Scan for the cell matching the given text and deliver its (x, y) coordinate at center. 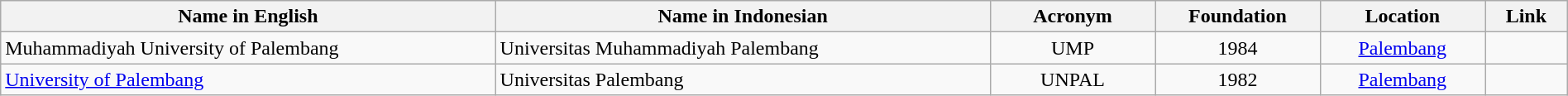
Name in Indonesian (743, 17)
1982 (1237, 79)
Acronym (1072, 17)
UNPAL (1072, 79)
Universitas Palembang (743, 79)
Muhammadiyah University of Palembang (248, 48)
UMP (1072, 48)
Link (1527, 17)
Location (1403, 17)
Foundation (1237, 17)
Universitas Muhammadiyah Palembang (743, 48)
Name in English (248, 17)
University of Palembang (248, 79)
1984 (1237, 48)
